Capture the cell that displays the provided text and extract its [x, y] central coordinate. 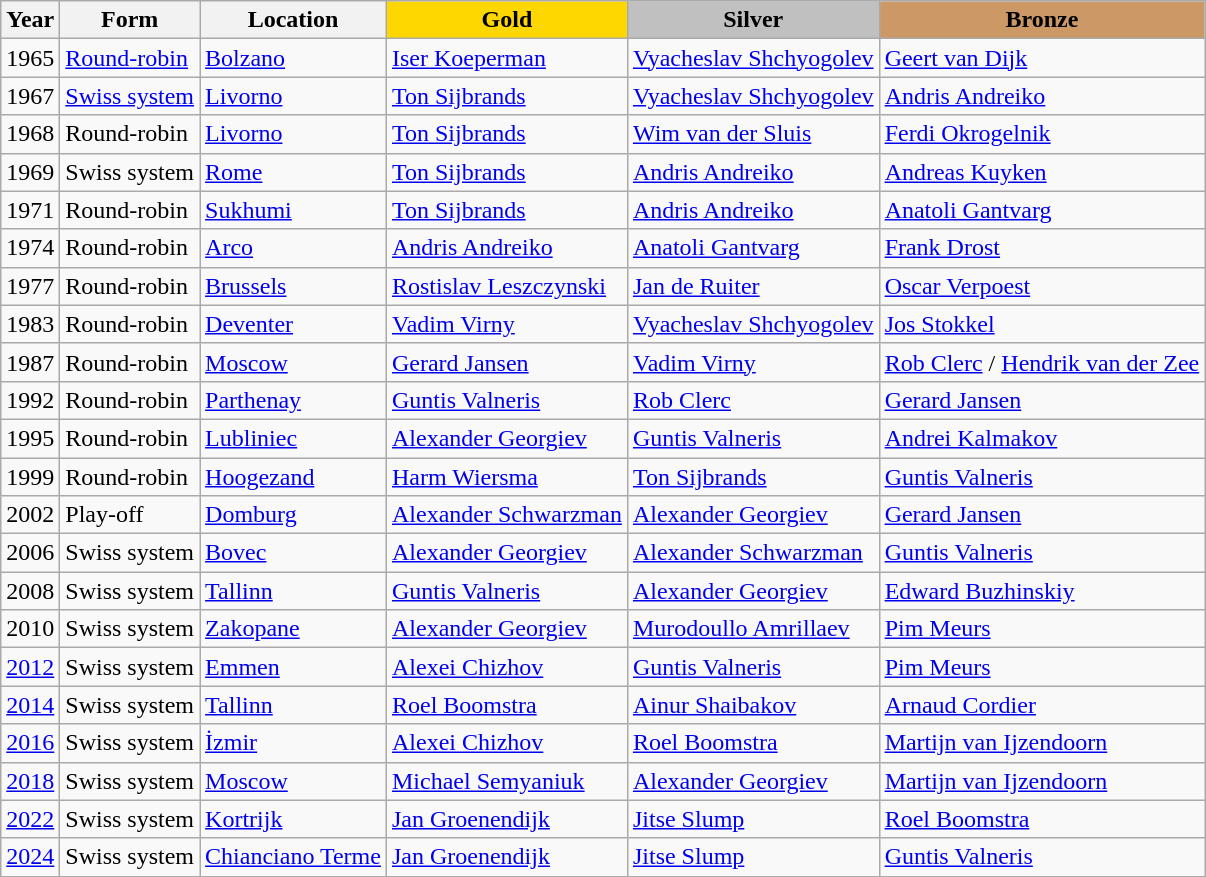
1974 [30, 248]
2018 [30, 781]
Rostislav Leszczynski [506, 286]
Gold [506, 20]
Zakopane [294, 629]
Bovec [294, 553]
Chianciano Terme [294, 857]
1977 [30, 286]
2006 [30, 553]
Parthenay [294, 400]
Silver [753, 20]
Bronze [1042, 20]
2002 [30, 515]
Rome [294, 172]
Form [130, 20]
Jan de Ruiter [753, 286]
2010 [30, 629]
Kortrijk [294, 819]
1995 [30, 438]
2012 [30, 667]
Play-off [130, 515]
Michael Semyaniuk [506, 781]
Year [30, 20]
Geert van Dijk [1042, 58]
1969 [30, 172]
Deventer [294, 324]
Rob Clerc / Hendrik van der Zee [1042, 362]
Rob Clerc [753, 400]
İzmir [294, 743]
1999 [30, 477]
Arco [294, 248]
1971 [30, 210]
Emmen [294, 667]
2008 [30, 591]
Harm Wiersma [506, 477]
Andreas Kuyken [1042, 172]
1987 [30, 362]
1965 [30, 58]
Sukhumi [294, 210]
1992 [30, 400]
Edward Buzhinskiy [1042, 591]
1983 [30, 324]
2016 [30, 743]
Location [294, 20]
Murodoullo Amrillaev [753, 629]
Lubliniec [294, 438]
Ainur Shaibakov [753, 705]
Oscar Verpoest [1042, 286]
Andrei Kalmakov [1042, 438]
Wim van der Sluis [753, 134]
1968 [30, 134]
Bolzano [294, 58]
1967 [30, 96]
Ferdi Okrogelnik [1042, 134]
2022 [30, 819]
Iser Koeperman [506, 58]
Jos Stokkel [1042, 324]
Arnaud Cordier [1042, 705]
2024 [30, 857]
2014 [30, 705]
Brussels [294, 286]
Domburg [294, 515]
Hoogezand [294, 477]
Frank Drost [1042, 248]
